Search for the cell housing the specified text and yield its (x, y) center coordinate. 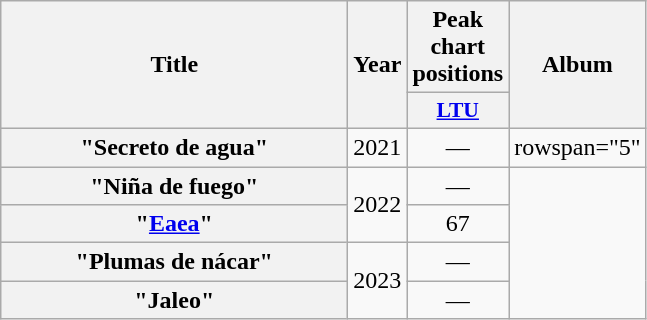
rowspan="5" (578, 147)
Peak chart positions (458, 47)
"Eaea" (174, 224)
"Plumas de nácar" (174, 262)
"Niña de fuego" (174, 185)
2023 (378, 281)
"Secreto de agua" (174, 147)
2021 (378, 147)
Album (578, 65)
67 (458, 224)
2022 (378, 204)
Year (378, 65)
"Jaleo" (174, 300)
Title (174, 65)
LTU (458, 111)
